Capture the cell that displays the provided text and extract its [x, y] central coordinate. 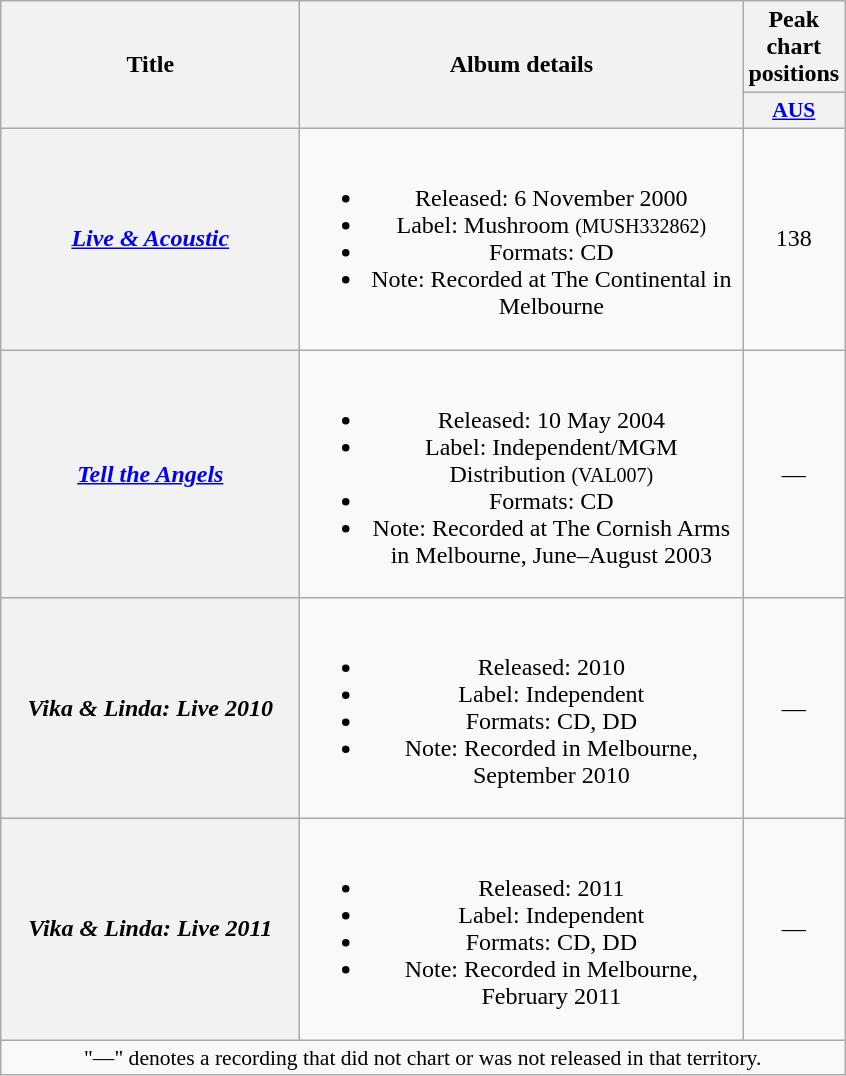
Vika & Linda: Live 2010 [150, 708]
Tell the Angels [150, 474]
Album details [522, 65]
Released: 2010Label: IndependentFormats: CD, DDNote: Recorded in Melbourne, September 2010 [522, 708]
"—" denotes a recording that did not chart or was not released in that territory. [423, 1058]
Released: 2011Label: IndependentFormats: CD, DDNote: Recorded in Melbourne, February 2011 [522, 930]
138 [794, 238]
AUS [794, 111]
Released: 6 November 2000Label: Mushroom (MUSH332862)Formats: CDNote: Recorded at The Continental in Melbourne [522, 238]
Vika & Linda: Live 2011 [150, 930]
Title [150, 65]
Peak chart positions [794, 47]
Released: 10 May 2004Label: Independent/MGM Distribution (VAL007)Formats: CDNote: Recorded at The Cornish Arms in Melbourne, June–August 2003 [522, 474]
Live & Acoustic [150, 238]
